Scan for the cell matching the given text and deliver its (x, y) coordinate at center. 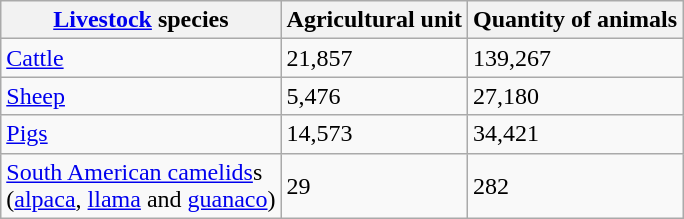
Livestock species (141, 20)
139,267 (574, 58)
Quantity of animals (574, 20)
South American camelidss(alpaca, llama and guanaco) (141, 186)
14,573 (374, 134)
27,180 (574, 96)
Pigs (141, 134)
Cattle (141, 58)
29 (374, 186)
21,857 (374, 58)
34,421 (574, 134)
282 (574, 186)
5,476 (374, 96)
Agricultural unit (374, 20)
Sheep (141, 96)
